Provide the [X, Y] coordinate of the cell's center where the given text is located.  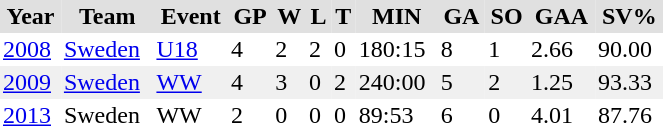
U18 [190, 50]
Event [190, 16]
180:15 [397, 50]
1.25 [562, 82]
2009 [30, 82]
GP [250, 16]
Team [108, 16]
Year [30, 16]
GAA [562, 16]
2008 [30, 50]
L [318, 16]
MIN [397, 16]
3 [289, 82]
SO [506, 16]
2.66 [562, 50]
5 [462, 82]
1 [506, 50]
WW [190, 82]
T [344, 16]
240:00 [397, 82]
8 [462, 50]
W [289, 16]
GA [462, 16]
